From the cell containing the given text, extract its center point as [X, Y] coordinate. 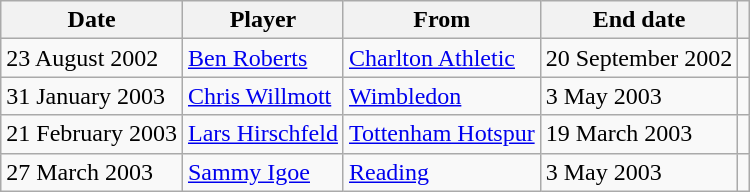
Ben Roberts [262, 58]
Player [262, 20]
Lars Hirschfeld [262, 134]
23 August 2002 [92, 58]
Charlton Athletic [442, 58]
Wimbledon [442, 96]
20 September 2002 [639, 58]
From [442, 20]
27 March 2003 [92, 172]
End date [639, 20]
Reading [442, 172]
21 February 2003 [92, 134]
Tottenham Hotspur [442, 134]
Chris Willmott [262, 96]
Date [92, 20]
19 March 2003 [639, 134]
31 January 2003 [92, 96]
Sammy Igoe [262, 172]
